Locate the cell with the specified text and output its (x, y) center coordinate. 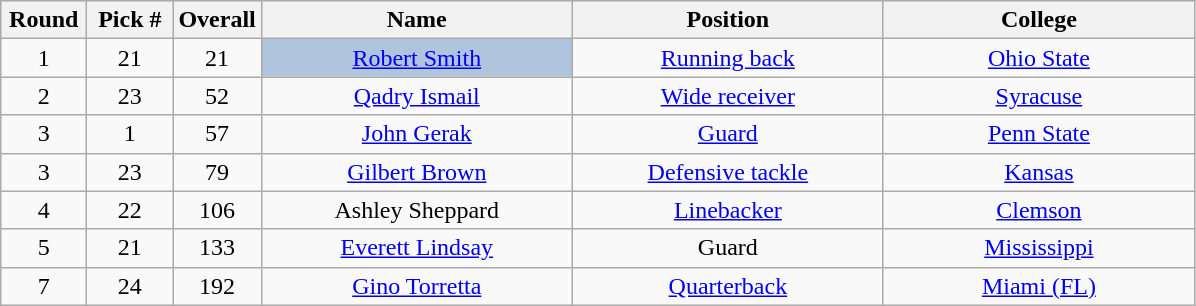
John Gerak (416, 134)
College (1038, 20)
24 (130, 286)
Qadry Ismail (416, 96)
Round (44, 20)
Defensive tackle (728, 172)
192 (217, 286)
Linebacker (728, 210)
Position (728, 20)
4 (44, 210)
Syracuse (1038, 96)
Robert Smith (416, 58)
Wide receiver (728, 96)
Miami (FL) (1038, 286)
Mississippi (1038, 248)
Gilbert Brown (416, 172)
Ashley Sheppard (416, 210)
Quarterback (728, 286)
2 (44, 96)
52 (217, 96)
7 (44, 286)
Ohio State (1038, 58)
Everett Lindsay (416, 248)
Penn State (1038, 134)
22 (130, 210)
Pick # (130, 20)
133 (217, 248)
Kansas (1038, 172)
Clemson (1038, 210)
57 (217, 134)
106 (217, 210)
Gino Torretta (416, 286)
Running back (728, 58)
79 (217, 172)
Overall (217, 20)
5 (44, 248)
Name (416, 20)
